Find where the given text appears and provide that cell's center as (x, y) coordinate. 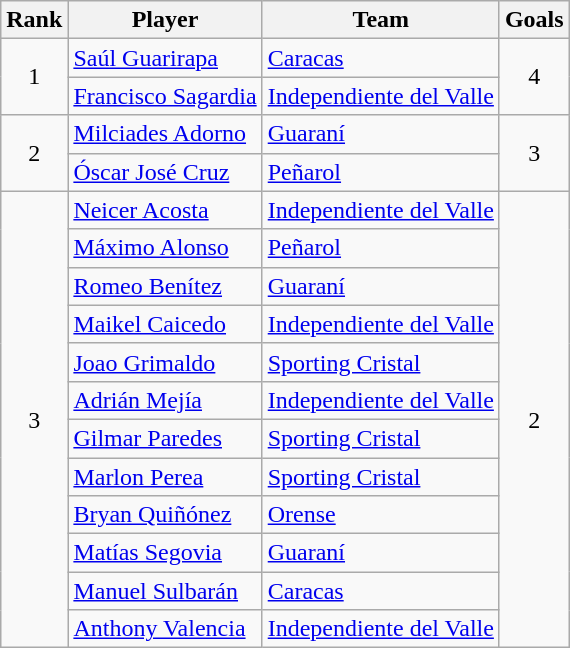
Neicer Acosta (165, 210)
Goals (534, 20)
Adrián Mejía (165, 400)
Milciades Adorno (165, 134)
Marlon Perea (165, 477)
Manuel Sulbarán (165, 591)
Matías Segovia (165, 553)
Bryan Quiñónez (165, 515)
Team (380, 20)
Player (165, 20)
Orense (380, 515)
1 (34, 77)
Anthony Valencia (165, 629)
Francisco Sagardia (165, 96)
Máximo Alonso (165, 248)
Óscar José Cruz (165, 172)
Romeo Benítez (165, 286)
Gilmar Paredes (165, 438)
Rank (34, 20)
4 (534, 77)
Maikel Caicedo (165, 324)
Joao Grimaldo (165, 362)
Saúl Guarirapa (165, 58)
